Find where the given text appears and provide that cell's center as [X, Y] coordinate. 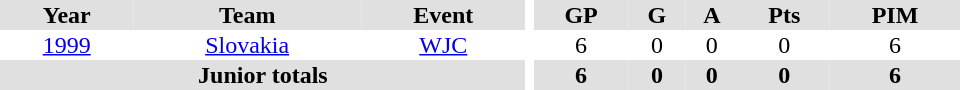
PIM [895, 15]
G [658, 15]
A [712, 15]
Team [247, 15]
GP [582, 15]
Junior totals [263, 75]
1999 [66, 45]
Year [66, 15]
Event [444, 15]
WJC [444, 45]
Slovakia [247, 45]
Pts [784, 15]
